Output the [x, y] coordinate of the center of the cell containing the given text.  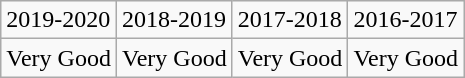
2018-2019 [174, 20]
2019-2020 [59, 20]
2016-2017 [406, 20]
2017-2018 [290, 20]
